Locate the cell with the specified text and output its [X, Y] center coordinate. 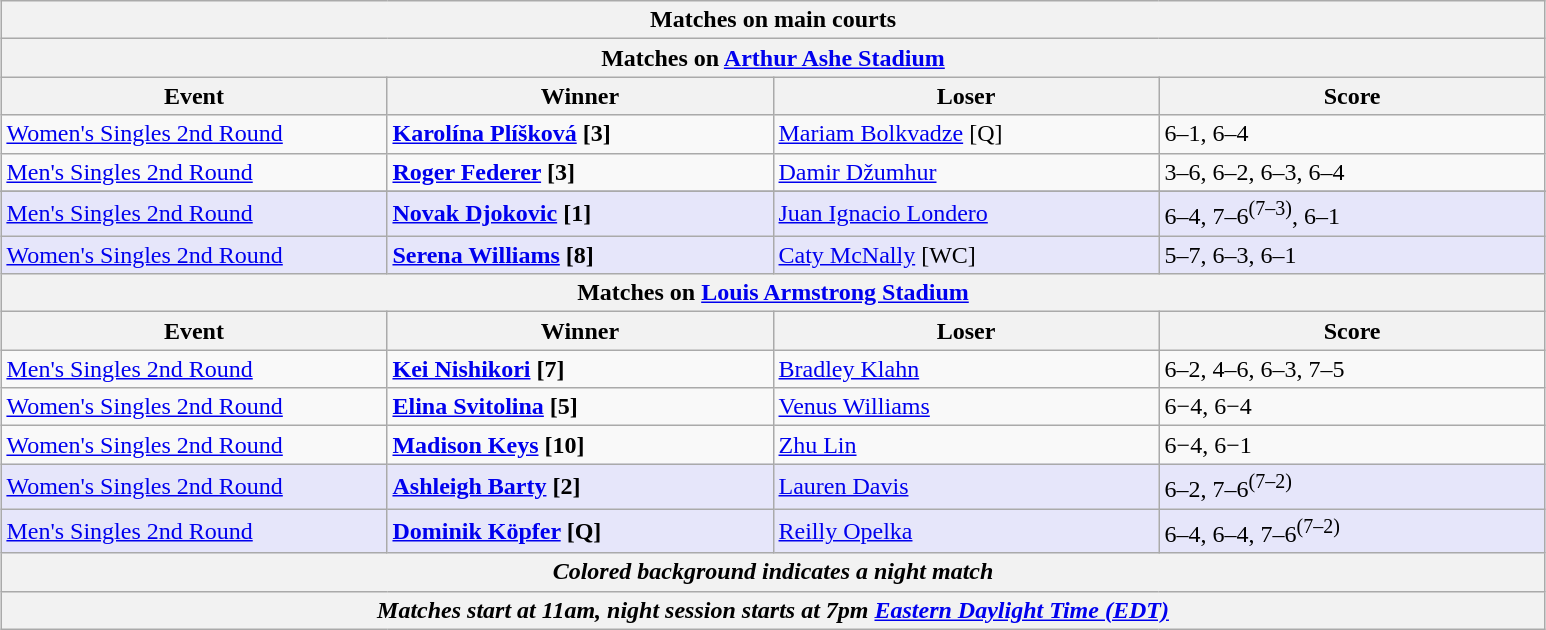
Reilly Opelka [966, 532]
Ashleigh Barty [2] [580, 486]
Novak Djokovic [1] [580, 214]
Damir Džumhur [966, 172]
Matches on Arthur Ashe Stadium [773, 58]
Dominik Köpfer [Q] [580, 532]
Matches on Louis Armstrong Stadium [773, 293]
6–1, 6–4 [1352, 134]
6–4, 6–4, 7–6(7–2) [1352, 532]
Juan Ignacio Londero [966, 214]
Lauren Davis [966, 486]
3–6, 6–2, 6–3, 6–4 [1352, 172]
Karolína Plíšková [3] [580, 134]
5–7, 6–3, 6–1 [1352, 255]
Caty McNally [WC] [966, 255]
Roger Federer [3] [580, 172]
Matches start at 11am, night session starts at 7pm Eastern Daylight Time (EDT) [773, 610]
Bradley Klahn [966, 369]
Madison Keys [10] [580, 445]
Elina Svitolina [5] [580, 407]
6−4, 6−1 [1352, 445]
Kei Nishikori [7] [580, 369]
Colored background indicates a night match [773, 572]
Matches on main courts [773, 20]
6−4, 6−4 [1352, 407]
Venus Williams [966, 407]
Serena Williams [8] [580, 255]
6–2, 4–6, 6–3, 7–5 [1352, 369]
Mariam Bolkvadze [Q] [966, 134]
Zhu Lin [966, 445]
6–4, 7–6(7–3), 6–1 [1352, 214]
6–2, 7–6(7–2) [1352, 486]
